Provide the [x, y] coordinate of the cell's center where the given text is located.  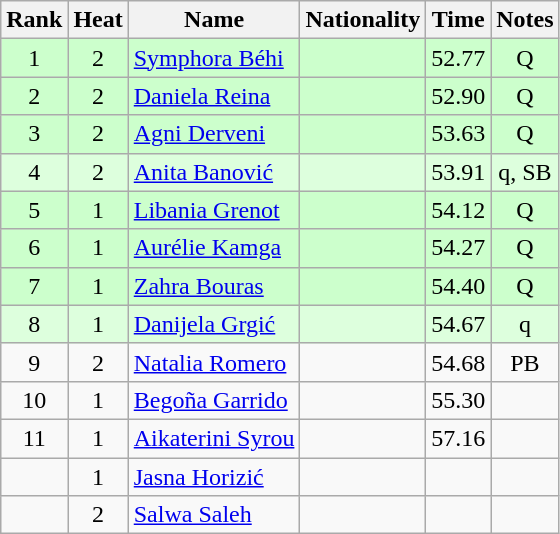
Natalia Romero [214, 362]
Anita Banović [214, 172]
Rank [34, 20]
54.12 [458, 210]
8 [34, 324]
Aurélie Kamga [214, 248]
Time [458, 20]
Symphora Béhi [214, 58]
6 [34, 248]
53.63 [458, 134]
54.40 [458, 286]
Daniela Reina [214, 96]
Zahra Bouras [214, 286]
4 [34, 172]
3 [34, 134]
Aikaterini Syrou [214, 438]
54.68 [458, 362]
Begoña Garrido [214, 400]
q [525, 324]
52.90 [458, 96]
Name [214, 20]
Notes [525, 20]
11 [34, 438]
Libania Grenot [214, 210]
Agni Derveni [214, 134]
10 [34, 400]
52.77 [458, 58]
53.91 [458, 172]
54.67 [458, 324]
55.30 [458, 400]
Heat [98, 20]
5 [34, 210]
Salwa Saleh [214, 515]
Jasna Horizić [214, 477]
q, SB [525, 172]
9 [34, 362]
54.27 [458, 248]
57.16 [458, 438]
PB [525, 362]
Nationality [363, 20]
Danijela Grgić [214, 324]
7 [34, 286]
